For the text-containing cell, return its midpoint in (x, y) coordinate format. 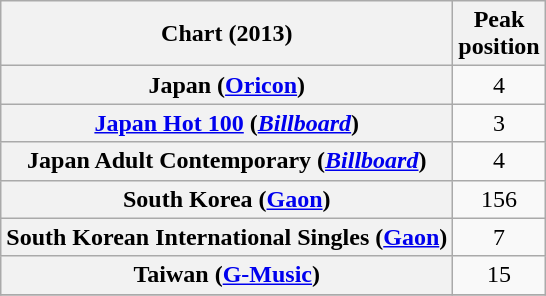
South Korea (Gaon) (227, 199)
7 (499, 237)
Taiwan (G-Music) (227, 275)
Japan (Oricon) (227, 85)
Chart (2013) (227, 34)
Peakposition (499, 34)
Japan Hot 100 (Billboard) (227, 123)
Japan Adult Contemporary (Billboard) (227, 161)
South Korean International Singles (Gaon) (227, 237)
3 (499, 123)
15 (499, 275)
156 (499, 199)
